For the text-containing cell, return its midpoint in (x, y) coordinate format. 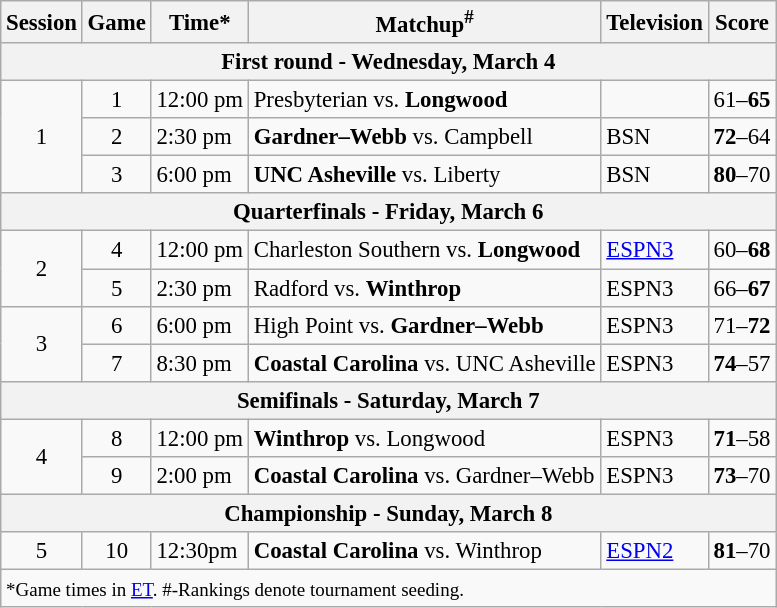
Gardner–Webb vs. Campbell (424, 137)
Coastal Carolina vs. UNC Asheville (424, 363)
UNC Asheville vs. Liberty (424, 175)
Quarterfinals - Friday, March 6 (388, 213)
Championship - Sunday, March 8 (388, 513)
73–70 (742, 476)
74–57 (742, 363)
72–64 (742, 137)
Television (654, 22)
10 (116, 551)
ESPN2 (654, 551)
Session (42, 22)
Charleston Southern vs. Longwood (424, 250)
First round - Wednesday, March 4 (388, 62)
*Game times in ET. #-Rankings denote tournament seeding. (388, 588)
7 (116, 363)
Presbyterian vs. Longwood (424, 100)
Radford vs. Winthrop (424, 288)
71–58 (742, 438)
80–70 (742, 175)
61–65 (742, 100)
8 (116, 438)
71–72 (742, 325)
6 (116, 325)
Semifinals - Saturday, March 7 (388, 400)
8:30 pm (200, 363)
81–70 (742, 551)
2:00 pm (200, 476)
High Point vs. Gardner–Webb (424, 325)
60–68 (742, 250)
Matchup# (424, 22)
Score (742, 22)
12:30pm (200, 551)
Time* (200, 22)
9 (116, 476)
Game (116, 22)
66–67 (742, 288)
Winthrop vs. Longwood (424, 438)
Coastal Carolina vs. Winthrop (424, 551)
Coastal Carolina vs. Gardner–Webb (424, 476)
